Output the [x, y] coordinate of the center of the cell containing the given text.  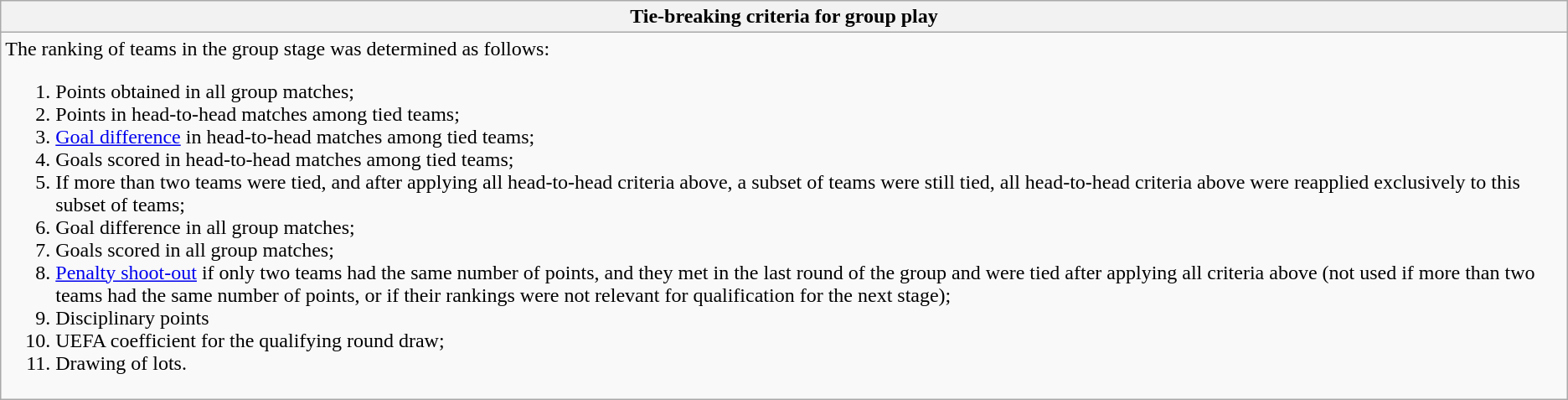
Tie-breaking criteria for group play [784, 17]
